Find where the given text appears and provide that cell's center as [X, Y] coordinate. 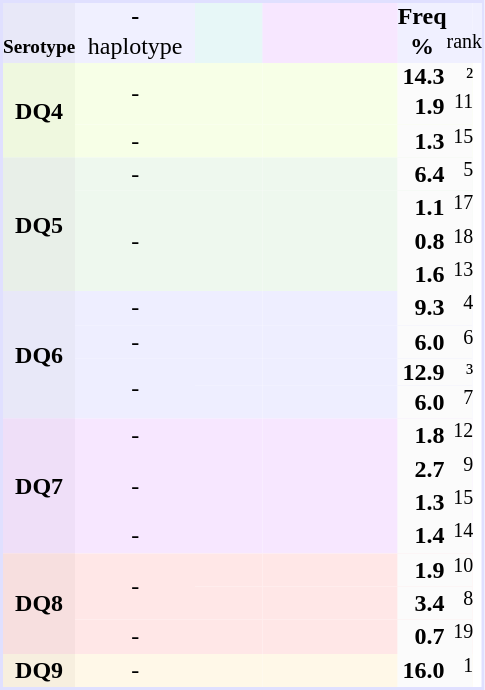
10 [460, 570]
19 [460, 636]
11 [460, 106]
DQ8 [39, 603]
16. [416, 670]
17 [460, 208]
Freq [422, 16]
3. [416, 602]
% [422, 46]
DQ7 [39, 486]
14 [460, 536]
5 [460, 174]
haplotype [135, 46]
³ [460, 372]
12 [460, 436]
Serotype [39, 46]
DQ4 [39, 110]
18 [460, 240]
DQ9 [39, 670]
13 [460, 274]
rank [465, 46]
12. [416, 372]
² [460, 76]
DQ5 [39, 224]
14. [416, 76]
9. [416, 308]
2. [416, 468]
DQ6 [39, 354]
